For the text-containing cell, return its midpoint in (x, y) coordinate format. 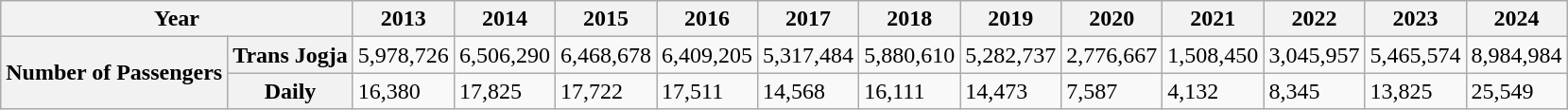
16,111 (909, 91)
Year (178, 19)
7,587 (1111, 91)
2018 (909, 19)
2014 (505, 19)
5,880,610 (909, 55)
14,568 (809, 91)
5,978,726 (403, 55)
17,511 (707, 91)
6,468,678 (605, 55)
5,465,574 (1416, 55)
25,549 (1516, 91)
16,380 (403, 91)
17,722 (605, 91)
5,282,737 (1011, 55)
5,317,484 (809, 55)
2024 (1516, 19)
6,506,290 (505, 55)
2015 (605, 19)
8,984,984 (1516, 55)
4,132 (1214, 91)
3,045,957 (1314, 55)
2019 (1011, 19)
2023 (1416, 19)
Number of Passengers (114, 73)
2,776,667 (1111, 55)
Daily (291, 91)
2016 (707, 19)
2021 (1214, 19)
1,508,450 (1214, 55)
2013 (403, 19)
8,345 (1314, 91)
2020 (1111, 19)
6,409,205 (707, 55)
14,473 (1011, 91)
Trans Jogja (291, 55)
13,825 (1416, 91)
2017 (809, 19)
17,825 (505, 91)
2022 (1314, 19)
